Detect which cell encompasses the target text, then output its [X, Y] center coordinate. 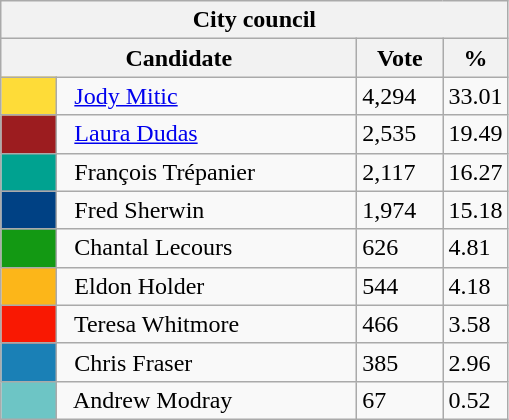
Laura Dudas [207, 134]
Chris Fraser [207, 362]
0.52 [476, 400]
3.58 [476, 324]
% [476, 58]
Jody Mitic [207, 96]
2,535 [400, 134]
33.01 [476, 96]
Andrew Modray [207, 400]
Teresa Whitmore [207, 324]
67 [400, 400]
Vote [400, 58]
544 [400, 286]
Chantal Lecours [207, 248]
626 [400, 248]
16.27 [476, 172]
385 [400, 362]
Eldon Holder [207, 286]
466 [400, 324]
City council [254, 20]
4.18 [476, 286]
1,974 [400, 210]
19.49 [476, 134]
Fred Sherwin [207, 210]
4.81 [476, 248]
15.18 [476, 210]
2.96 [476, 362]
4,294 [400, 96]
François Trépanier [207, 172]
2,117 [400, 172]
Candidate [179, 58]
